Return (x, y) of the center of cell containing provided text 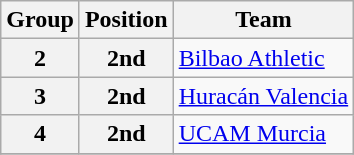
3 (40, 96)
Team (264, 20)
Position (126, 20)
Huracán Valencia (264, 96)
UCAM Murcia (264, 134)
4 (40, 134)
Bilbao Athletic (264, 58)
Group (40, 20)
2 (40, 58)
